Search for the cell housing the specified text and yield its [X, Y] center coordinate. 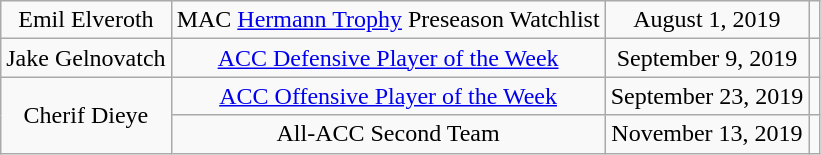
Cherif Dieye [86, 115]
August 1, 2019 [707, 20]
Jake Gelnovatch [86, 58]
September 23, 2019 [707, 96]
November 13, 2019 [707, 134]
September 9, 2019 [707, 58]
ACC Defensive Player of the Week [388, 58]
Emil Elveroth [86, 20]
ACC Offensive Player of the Week [388, 96]
MAC Hermann Trophy Preseason Watchlist [388, 20]
All-ACC Second Team [388, 134]
